Identify which cell holds the provided text, then report its (x, y) central coordinate. 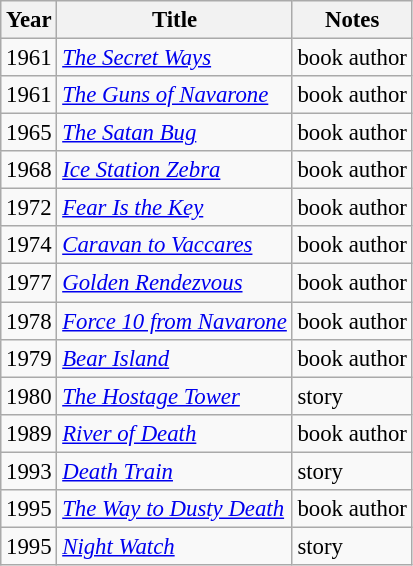
Force 10 from Navarone (174, 321)
1989 (29, 433)
1980 (29, 396)
Golden Rendezvous (174, 283)
Caravan to Vaccares (174, 245)
1979 (29, 358)
1965 (29, 133)
The Guns of Navarone (174, 95)
1974 (29, 245)
The Satan Bug (174, 133)
Title (174, 20)
1977 (29, 283)
Year (29, 20)
The Secret Ways (174, 58)
Death Train (174, 471)
Fear Is the Key (174, 208)
Ice Station Zebra (174, 170)
1993 (29, 471)
Bear Island (174, 358)
The Way to Dusty Death (174, 509)
River of Death (174, 433)
Night Watch (174, 546)
1968 (29, 170)
1978 (29, 321)
Notes (352, 20)
1972 (29, 208)
The Hostage Tower (174, 396)
